Locate the cell with the specified text and output its (x, y) center coordinate. 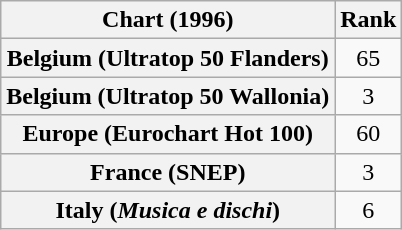
6 (368, 210)
Rank (368, 20)
Italy (Musica e dischi) (168, 210)
Chart (1996) (168, 20)
Belgium (Ultratop 50 Flanders) (168, 58)
Europe (Eurochart Hot 100) (168, 134)
France (SNEP) (168, 172)
Belgium (Ultratop 50 Wallonia) (168, 96)
60 (368, 134)
65 (368, 58)
